For the text-containing cell, return its midpoint in (X, Y) coordinate format. 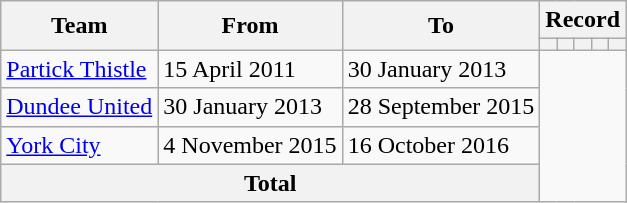
15 April 2011 (250, 69)
Team (80, 26)
4 November 2015 (250, 145)
28 September 2015 (441, 107)
To (441, 26)
Record (583, 20)
York City (80, 145)
Dundee United (80, 107)
From (250, 26)
Total (270, 183)
Partick Thistle (80, 69)
16 October 2016 (441, 145)
